Locate the cell with the specified text and output its (x, y) center coordinate. 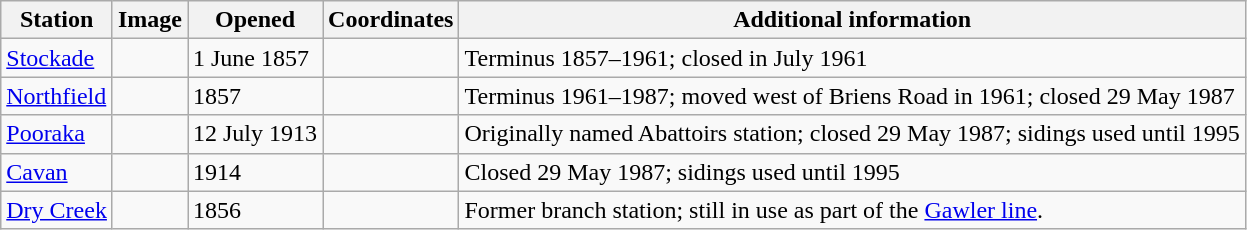
Opened (256, 20)
Northfield (57, 96)
Coordinates (391, 20)
1914 (256, 172)
Originally named Abattoirs station; closed 29 May 1987; sidings used until 1995 (852, 134)
Dry Creek (57, 210)
Image (150, 20)
Terminus 1961–1987; moved west of Briens Road in 1961; closed 29 May 1987 (852, 96)
1857 (256, 96)
1856 (256, 210)
Additional information (852, 20)
Terminus 1857–1961; closed in July 1961 (852, 58)
Former branch station; still in use as part of the Gawler line. (852, 210)
Stockade (57, 58)
Cavan (57, 172)
Closed 29 May 1987; sidings used until 1995 (852, 172)
Station (57, 20)
1 June 1857 (256, 58)
12 July 1913 (256, 134)
Pooraka (57, 134)
